Pinpoint the cell where the given text exists, returning its [X, Y] midpoint coordinate. 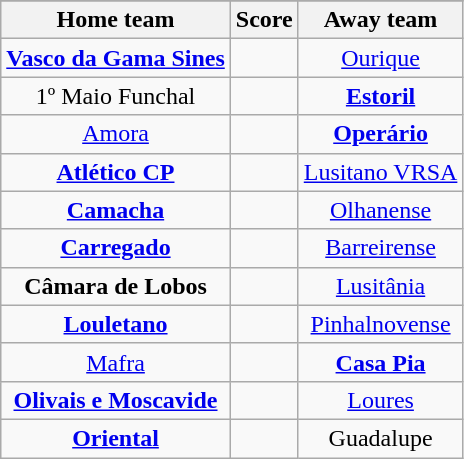
Lusitânia [380, 286]
Carregado [116, 248]
Guadalupe [380, 438]
Amora [116, 134]
Ourique [380, 58]
Camacha [116, 210]
Score [264, 20]
Olhanense [380, 210]
Pinhalnovense [380, 324]
1º Maio Funchal [116, 96]
Loures [380, 400]
Olivais e Moscavide [116, 400]
Câmara de Lobos [116, 286]
Louletano [116, 324]
Atlético CP [116, 172]
Vasco da Gama Sines [116, 58]
Lusitano VRSA [380, 172]
Away team [380, 20]
Casa Pia [380, 362]
Mafra [116, 362]
Operário [380, 134]
Barreirense [380, 248]
Home team [116, 20]
Estoril [380, 96]
Oriental [116, 438]
